Search for the cell housing the specified text and yield its [X, Y] center coordinate. 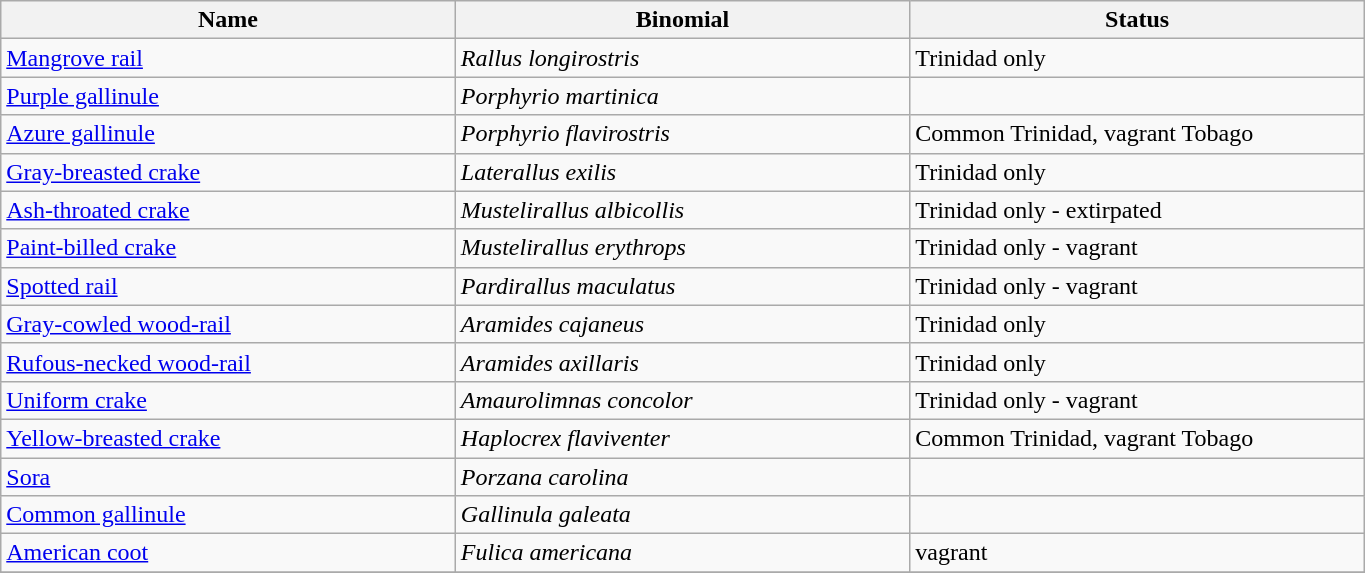
Status [1138, 20]
Laterallus exilis [682, 172]
Gray-breasted crake [228, 172]
Porzana carolina [682, 477]
Uniform crake [228, 400]
Pardirallus maculatus [682, 286]
Haplocrex flaviventer [682, 438]
Name [228, 20]
Amaurolimnas concolor [682, 400]
Sora [228, 477]
Aramides axillaris [682, 362]
Yellow-breasted crake [228, 438]
Aramides cajaneus [682, 324]
Porphyrio martinica [682, 96]
Purple gallinule [228, 96]
Rallus longirostris [682, 58]
Rufous-necked wood-rail [228, 362]
vagrant [1138, 553]
Paint-billed crake [228, 248]
Mangrove rail [228, 58]
American coot [228, 553]
Trinidad only - extirpated [1138, 210]
Porphyrio flavirostris [682, 134]
Gray-cowled wood-rail [228, 324]
Mustelirallus erythrops [682, 248]
Spotted rail [228, 286]
Common gallinule [228, 515]
Mustelirallus albicollis [682, 210]
Azure gallinule [228, 134]
Ash-throated crake [228, 210]
Gallinula galeata [682, 515]
Binomial [682, 20]
Fulica americana [682, 553]
